Locate the cell with the specified text and output its [X, Y] center coordinate. 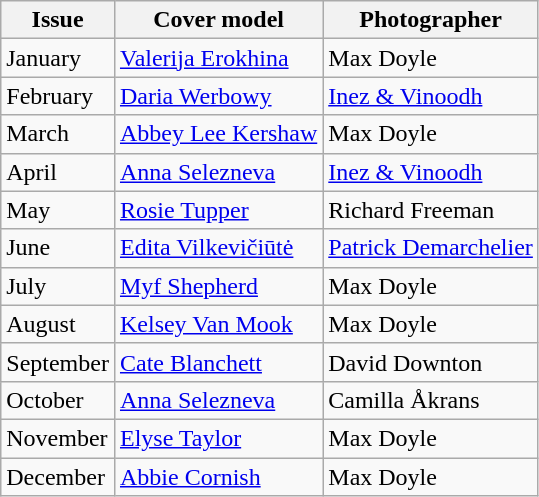
Valerija Erokhina [218, 58]
February [58, 96]
Patrick Demarchelier [431, 248]
David Downton [431, 362]
Edita Vilkevičiūtė [218, 248]
August [58, 324]
Cate Blanchett [218, 362]
Kelsey Van Mook [218, 324]
Camilla Åkrans [431, 400]
Photographer [431, 20]
Issue [58, 20]
March [58, 134]
April [58, 172]
October [58, 400]
May [58, 210]
Rosie Tupper [218, 210]
September [58, 362]
July [58, 286]
December [58, 477]
November [58, 438]
Abbie Cornish [218, 477]
Richard Freeman [431, 210]
June [58, 248]
Daria Werbowy [218, 96]
January [58, 58]
Cover model [218, 20]
Elyse Taylor [218, 438]
Myf Shepherd [218, 286]
Abbey Lee Kershaw [218, 134]
